Provide the [X, Y] coordinate of the cell's center where the given text is located.  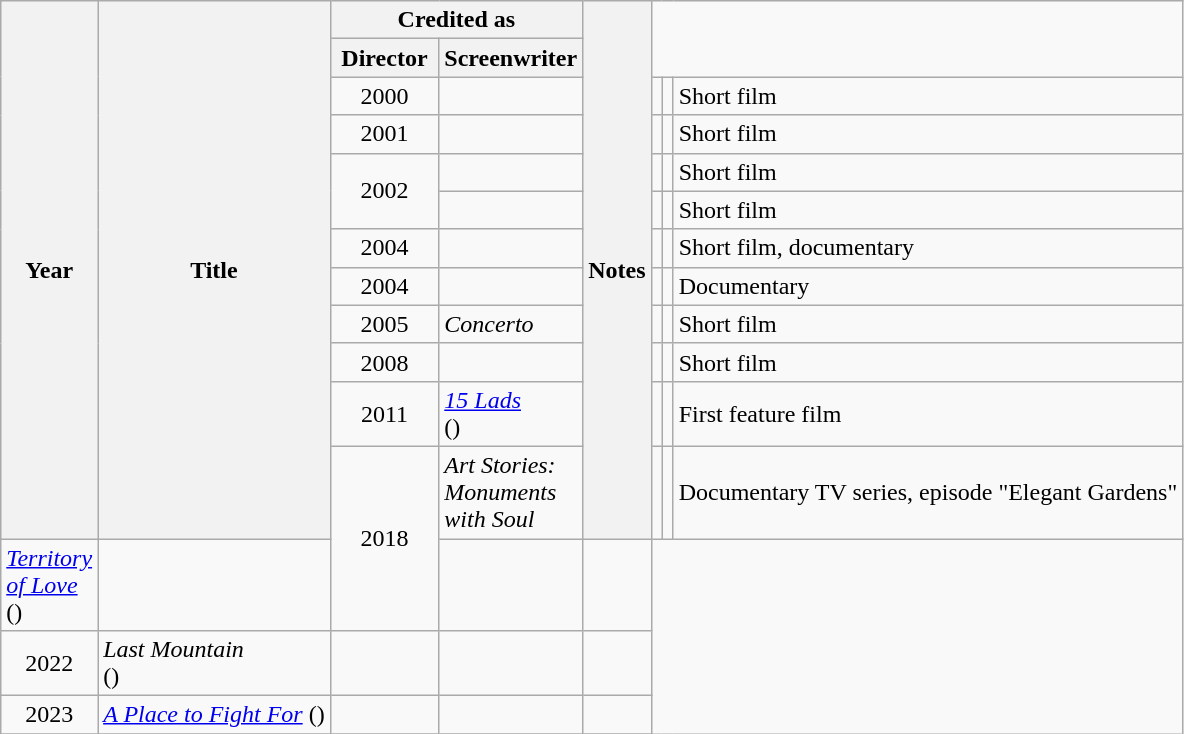
15 Lads () [511, 414]
Year [50, 270]
Concerto [511, 324]
Documentary TV series, episode "Elegant Gardens" [928, 492]
2008 [384, 362]
Notes [617, 270]
2022 [50, 664]
Territory of Love () [50, 584]
Title [214, 270]
Documentary [928, 286]
2001 [384, 134]
Short film, documentary [928, 248]
2011 [384, 414]
2023 [50, 715]
Last Mountain () [214, 664]
2000 [384, 96]
Screenwriter [511, 58]
Credited as [456, 20]
2005 [384, 324]
2002 [384, 191]
Art Stories: Monuments with Soul [511, 492]
2018 [384, 538]
Director [384, 58]
A Place to Fight For () [214, 715]
First feature film [928, 414]
